Return the [x, y] coordinate for the center point of the cell that contains the specified text.  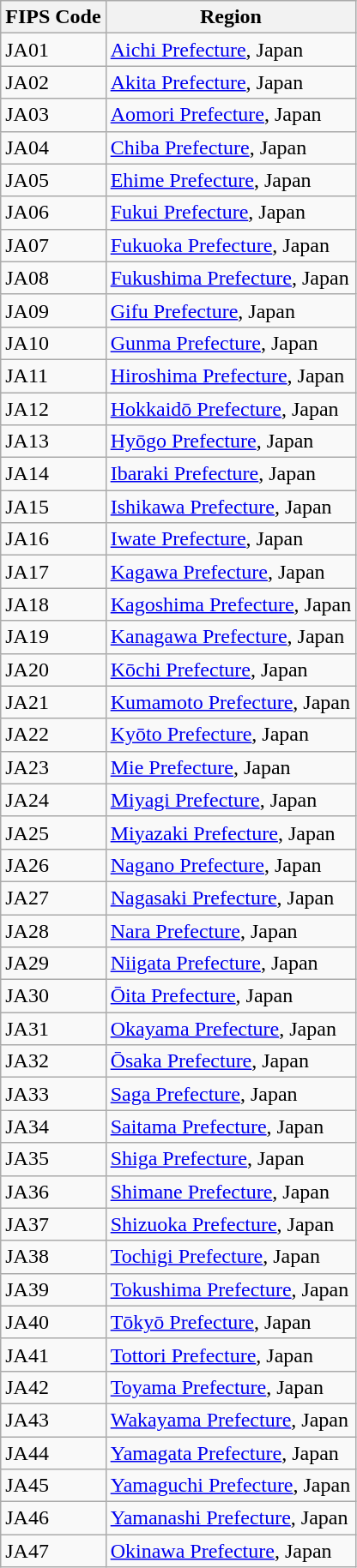
JA35 [53, 1159]
JA32 [53, 1061]
Fukuoka Prefecture, Japan [231, 245]
Toyama Prefecture, Japan [231, 1387]
Saga Prefecture, Japan [231, 1094]
Region [231, 17]
JA39 [53, 1289]
JA29 [53, 964]
Hokkaidō Prefecture, Japan [231, 409]
JA08 [53, 278]
Kanagawa Prefecture, Japan [231, 637]
JA41 [53, 1355]
Miyagi Prefecture, Japan [231, 800]
Akita Prefecture, Japan [231, 82]
JA44 [53, 1453]
Yamanashi Prefecture, Japan [231, 1518]
Tōkyō Prefecture, Japan [231, 1322]
Mie Prefecture, Japan [231, 767]
Ishikawa Prefecture, Japan [231, 507]
JA02 [53, 82]
Nagano Prefecture, Japan [231, 865]
Ōsaka Prefecture, Japan [231, 1061]
Yamaguchi Prefecture, Japan [231, 1486]
JA05 [53, 180]
JA30 [53, 996]
JA47 [53, 1551]
JA20 [53, 670]
JA27 [53, 898]
Okinawa Prefecture, Japan [231, 1551]
JA04 [53, 147]
JA15 [53, 507]
Fukushima Prefecture, Japan [231, 278]
JA16 [53, 539]
Tokushima Prefecture, Japan [231, 1289]
Tochigi Prefecture, Japan [231, 1257]
Saitama Prefecture, Japan [231, 1126]
Ōita Prefecture, Japan [231, 996]
Ibaraki Prefecture, Japan [231, 474]
JA03 [53, 115]
Miyazaki Prefecture, Japan [231, 832]
Fukui Prefecture, Japan [231, 213]
JA10 [53, 343]
JA23 [53, 767]
Iwate Prefecture, Japan [231, 539]
Kyōto Prefecture, Japan [231, 735]
Gifu Prefecture, Japan [231, 310]
JA40 [53, 1322]
Hiroshima Prefecture, Japan [231, 375]
JA46 [53, 1518]
JA14 [53, 474]
FIPS Code [53, 17]
Yamagata Prefecture, Japan [231, 1453]
JA45 [53, 1486]
Kagawa Prefecture, Japan [231, 572]
Niigata Prefecture, Japan [231, 964]
Tottori Prefecture, Japan [231, 1355]
Aichi Prefecture, Japan [231, 50]
JA28 [53, 930]
JA36 [53, 1192]
Kagoshima Prefecture, Japan [231, 604]
Shimane Prefecture, Japan [231, 1192]
JA38 [53, 1257]
Ehime Prefecture, Japan [231, 180]
JA18 [53, 604]
JA26 [53, 865]
JA13 [53, 442]
JA24 [53, 800]
JA09 [53, 310]
Hyōgo Prefecture, Japan [231, 442]
Shizuoka Prefecture, Japan [231, 1224]
Aomori Prefecture, Japan [231, 115]
JA22 [53, 735]
Wakayama Prefecture, Japan [231, 1420]
Nara Prefecture, Japan [231, 930]
JA21 [53, 702]
JA31 [53, 1029]
JA01 [53, 50]
JA12 [53, 409]
Nagasaki Prefecture, Japan [231, 898]
JA37 [53, 1224]
Chiba Prefecture, Japan [231, 147]
JA17 [53, 572]
Gunma Prefecture, Japan [231, 343]
Kōchi Prefecture, Japan [231, 670]
Okayama Prefecture, Japan [231, 1029]
JA34 [53, 1126]
JA43 [53, 1420]
JA19 [53, 637]
JA25 [53, 832]
Shiga Prefecture, Japan [231, 1159]
JA42 [53, 1387]
JA07 [53, 245]
JA33 [53, 1094]
Kumamoto Prefecture, Japan [231, 702]
JA11 [53, 375]
JA06 [53, 213]
